Return the (X, Y) coordinate for the center point of the cell that contains the specified text.  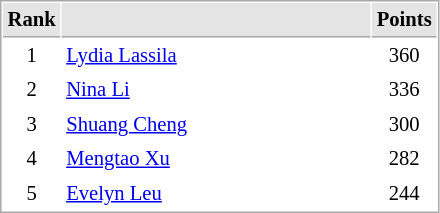
300 (404, 124)
244 (404, 194)
Shuang Cheng (216, 124)
Lydia Lassila (216, 56)
3 (32, 124)
1 (32, 56)
Evelyn Leu (216, 194)
Rank (32, 20)
336 (404, 90)
Nina Li (216, 90)
360 (404, 56)
282 (404, 158)
2 (32, 90)
4 (32, 158)
Points (404, 20)
5 (32, 194)
Mengtao Xu (216, 158)
